Return the (X, Y) coordinate for the center point of the cell that contains the specified text.  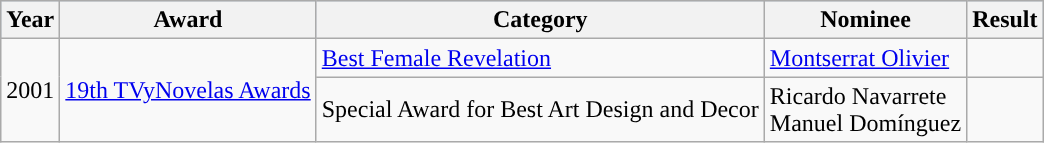
2001 (30, 90)
Special Award for Best Art Design and Decor (540, 110)
19th TVyNovelas Awards (188, 90)
Montserrat Olivier (865, 58)
Ricardo NavarreteManuel Domínguez (865, 110)
Year (30, 20)
Best Female Revelation (540, 58)
Award (188, 20)
Category (540, 20)
Nominee (865, 20)
Result (1005, 20)
